Locate the cell with the specified text and output its (x, y) center coordinate. 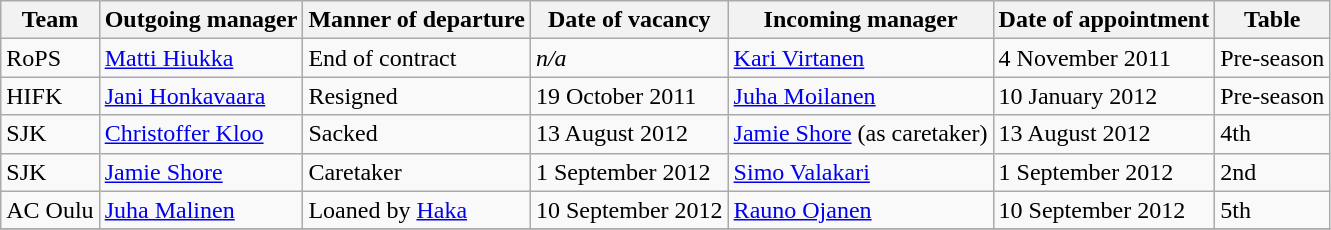
Manner of departure (416, 20)
Incoming manager (860, 20)
Christoffer Kloo (201, 134)
Outgoing manager (201, 20)
n/a (629, 58)
Jamie Shore (201, 172)
Caretaker (416, 172)
5th (1272, 210)
Table (1272, 20)
Team (50, 20)
4th (1272, 134)
4 November 2011 (1104, 58)
Juha Malinen (201, 210)
Resigned (416, 96)
AC Oulu (50, 210)
Rauno Ojanen (860, 210)
Jamie Shore (as caretaker) (860, 134)
Juha Moilanen (860, 96)
2nd (1272, 172)
Kari Virtanen (860, 58)
10 January 2012 (1104, 96)
End of contract (416, 58)
Sacked (416, 134)
Date of vacancy (629, 20)
Date of appointment (1104, 20)
RoPS (50, 58)
Matti Hiukka (201, 58)
Simo Valakari (860, 172)
19 October 2011 (629, 96)
HIFK (50, 96)
Jani Honkavaara (201, 96)
Loaned by Haka (416, 210)
